Find where the given text appears and provide that cell's center as [x, y] coordinate. 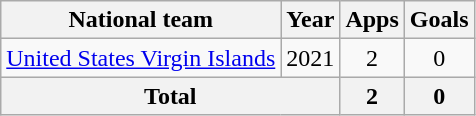
Goals [439, 20]
United States Virgin Islands [141, 58]
2021 [310, 58]
Year [310, 20]
Apps [372, 20]
Total [170, 96]
National team [141, 20]
